Search for the cell housing the specified text and yield its [x, y] center coordinate. 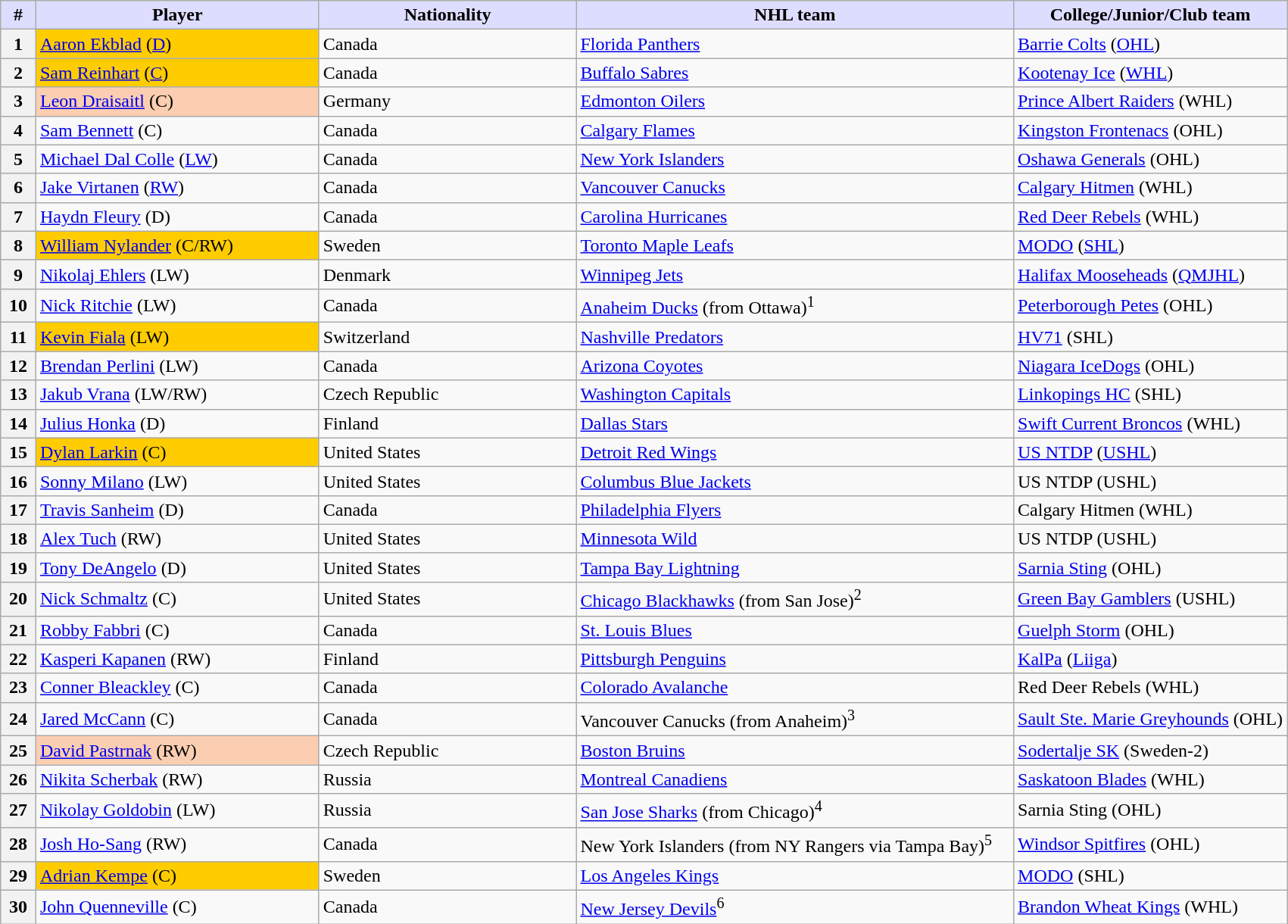
Sonny Milano (LW) [177, 481]
Kasperi Kapanen (RW) [177, 659]
21 [18, 630]
Adrian Kempe (C) [177, 876]
Vancouver Canucks (from Anaheim)3 [795, 720]
Florida Panthers [795, 44]
Tony DeAngelo (D) [177, 567]
William Nylander (C/RW) [177, 245]
4 [18, 130]
Green Bay Gamblers (USHL) [1151, 598]
9 [18, 274]
Buffalo Sabres [795, 73]
27 [18, 810]
Travis Sanheim (D) [177, 510]
Edmonton Oilers [795, 101]
Chicago Blackhawks (from San Jose)2 [795, 598]
Minnesota Wild [795, 538]
Swift Current Broncos (WHL) [1151, 423]
2 [18, 73]
New York Islanders [795, 159]
NHL team [795, 15]
Switzerland [448, 337]
Sam Bennett (C) [177, 130]
Brandon Wheat Kings (WHL) [1151, 907]
John Quenneville (C) [177, 907]
Conner Bleackley (C) [177, 688]
25 [18, 751]
HV71 (SHL) [1151, 337]
14 [18, 423]
15 [18, 452]
Jared McCann (C) [177, 720]
Aaron Ekblad (D) [177, 44]
Michael Dal Colle (LW) [177, 159]
Kingston Frontenacs (OHL) [1151, 130]
Leon Draisaitl (C) [177, 101]
Columbus Blue Jackets [795, 481]
12 [18, 366]
Dallas Stars [795, 423]
5 [18, 159]
Oshawa Generals (OHL) [1151, 159]
Carolina Hurricanes [795, 217]
Jake Virtanen (RW) [177, 188]
23 [18, 688]
8 [18, 245]
18 [18, 538]
New Jersey Devils6 [795, 907]
David Pastrnak (RW) [177, 751]
Nashville Predators [795, 337]
Windsor Spitfires (OHL) [1151, 844]
Kevin Fiala (LW) [177, 337]
Nikita Scherbak (RW) [177, 779]
Halifax Mooseheads (QMJHL) [1151, 274]
Arizona Coyotes [795, 366]
Niagara IceDogs (OHL) [1151, 366]
26 [18, 779]
6 [18, 188]
Guelph Storm (OHL) [1151, 630]
Winnipeg Jets [795, 274]
Nationality [448, 15]
Robby Fabbri (C) [177, 630]
24 [18, 720]
Philadelphia Flyers [795, 510]
Peterborough Petes (OHL) [1151, 306]
Detroit Red Wings [795, 452]
3 [18, 101]
1 [18, 44]
Montreal Canadiens [795, 779]
Linkopings HC (SHL) [1151, 395]
Colorado Avalanche [795, 688]
San Jose Sharks (from Chicago)4 [795, 810]
Barrie Colts (OHL) [1151, 44]
Josh Ho-Sang (RW) [177, 844]
Prince Albert Raiders (WHL) [1151, 101]
# [18, 15]
College/Junior/Club team [1151, 15]
Nikolay Goldobin (LW) [177, 810]
Tampa Bay Lightning [795, 567]
Denmark [448, 274]
Alex Tuch (RW) [177, 538]
Los Angeles Kings [795, 876]
7 [18, 217]
Player [177, 15]
Kootenay Ice (WHL) [1151, 73]
10 [18, 306]
13 [18, 395]
New York Islanders (from NY Rangers via Tampa Bay)5 [795, 844]
Pittsburgh Penguins [795, 659]
St. Louis Blues [795, 630]
Anaheim Ducks (from Ottawa)1 [795, 306]
Boston Bruins [795, 751]
11 [18, 337]
Nick Ritchie (LW) [177, 306]
Toronto Maple Leafs [795, 245]
22 [18, 659]
Jakub Vrana (LW/RW) [177, 395]
Brendan Perlini (LW) [177, 366]
Dylan Larkin (C) [177, 452]
19 [18, 567]
30 [18, 907]
KalPa (Liiga) [1151, 659]
Sault Ste. Marie Greyhounds (OHL) [1151, 720]
Saskatoon Blades (WHL) [1151, 779]
28 [18, 844]
Vancouver Canucks [795, 188]
29 [18, 876]
Germany [448, 101]
Haydn Fleury (D) [177, 217]
Sodertalje SK (Sweden-2) [1151, 751]
Washington Capitals [795, 395]
Sam Reinhart (C) [177, 73]
20 [18, 598]
Nick Schmaltz (C) [177, 598]
16 [18, 481]
Nikolaj Ehlers (LW) [177, 274]
Julius Honka (D) [177, 423]
17 [18, 510]
Calgary Flames [795, 130]
